Output the (X, Y) coordinate of the center of the cell containing the given text.  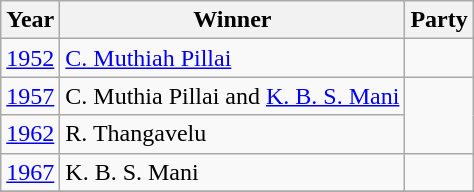
Year (30, 20)
Party (439, 20)
1957 (30, 96)
K. B. S. Mani (232, 172)
R. Thangavelu (232, 134)
C. Muthia Pillai and K. B. S. Mani (232, 96)
1952 (30, 58)
C. Muthiah Pillai (232, 58)
1962 (30, 134)
1967 (30, 172)
Winner (232, 20)
